Output the (X, Y) coordinate of the center of the cell containing the given text.  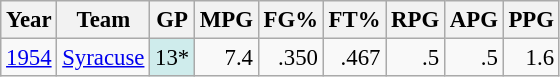
RPG (416, 20)
FT% (354, 20)
APG (474, 20)
FG% (290, 20)
Team (104, 20)
13* (172, 58)
.350 (290, 58)
Syracuse (104, 58)
PPG (531, 20)
1954 (29, 58)
1.6 (531, 58)
Year (29, 20)
GP (172, 20)
MPG (227, 20)
7.4 (227, 58)
.467 (354, 58)
